Return (X, Y) of the center of cell containing provided text 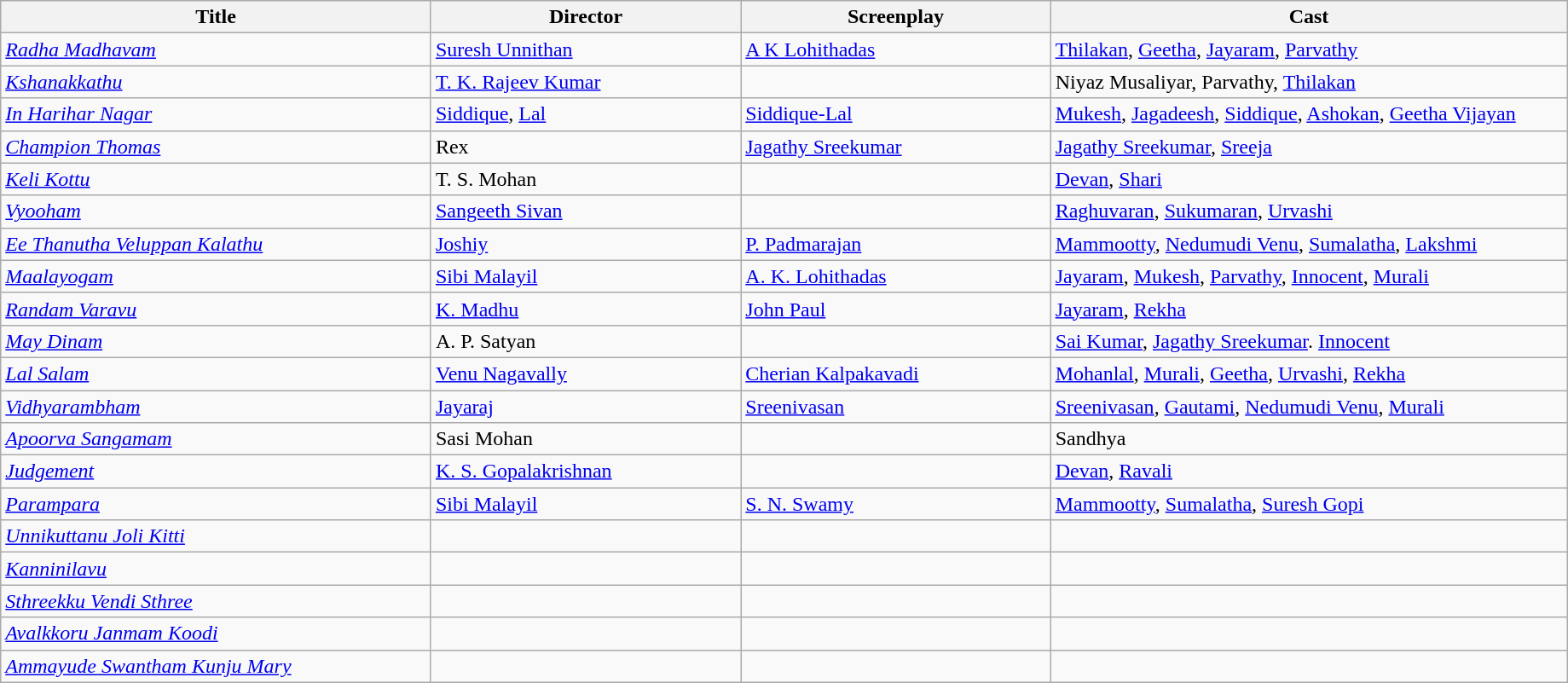
Sreenivasan, Gautami, Nedumudi Venu, Murali (1309, 407)
Lal Salam (217, 373)
Randam Varavu (217, 309)
Joshiy (585, 244)
Mammootty, Nedumudi Venu, Sumalatha, Lakshmi (1309, 244)
Champion Thomas (217, 147)
Sangeeth Sivan (585, 211)
Jayaraj (585, 407)
Screenplay (895, 17)
K. S. Gopalakrishnan (585, 472)
John Paul (895, 309)
Unnikuttanu Joli Kitti (217, 536)
May Dinam (217, 341)
Jayaram, Rekha (1309, 309)
Mukesh, Jagadeesh, Siddique, Ashokan, Geetha Vijayan (1309, 114)
Venu Nagavally (585, 373)
Sthreekku Vendi Sthree (217, 601)
Raghuvaran, Sukumaran, Urvashi (1309, 211)
T. K. Rajeev Kumar (585, 82)
Cast (1309, 17)
Sandhya (1309, 439)
P. Padmarajan (895, 244)
A. K. Lohithadas (895, 276)
Kanninilavu (217, 569)
Jagathy Sreekumar (895, 147)
Sreenivasan (895, 407)
Cherian Kalpakavadi (895, 373)
Jagathy Sreekumar, Sreeja (1309, 147)
Judgement (217, 472)
Keli Kottu (217, 179)
Apoorva Sangamam (217, 439)
Mammootty, Sumalatha, Suresh Gopi (1309, 504)
Jayaram, Mukesh, Parvathy, Innocent, Murali (1309, 276)
A K Lohithadas (895, 49)
T. S. Mohan (585, 179)
Siddique-Lal (895, 114)
Director (585, 17)
K. Madhu (585, 309)
Vyooham (217, 211)
S. N. Swamy (895, 504)
Maalayogam (217, 276)
Mohanlal, Murali, Geetha, Urvashi, Rekha (1309, 373)
Ee Thanutha Veluppan Kalathu (217, 244)
Kshanakkathu (217, 82)
Siddique, Lal (585, 114)
Devan, Shari (1309, 179)
Vidhyarambham (217, 407)
In Harihar Nagar (217, 114)
Ammayude Swantham Kunju Mary (217, 666)
Title (217, 17)
Radha Madhavam (217, 49)
Sai Kumar, Jagathy Sreekumar. Innocent (1309, 341)
Suresh Unnithan (585, 49)
Rex (585, 147)
Niyaz Musaliyar, Parvathy, Thilakan (1309, 82)
Sasi Mohan (585, 439)
Avalkkoru Janmam Koodi (217, 634)
Devan, Ravali (1309, 472)
Thilakan, Geetha, Jayaram, Parvathy (1309, 49)
Parampara (217, 504)
A. P. Satyan (585, 341)
